Return the (x, y) coordinate for the center point of the cell that contains the specified text.  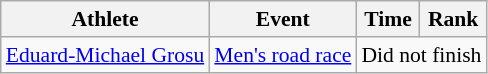
Time (388, 19)
Athlete (106, 19)
Men's road race (282, 55)
Rank (454, 19)
Eduard-Michael Grosu (106, 55)
Did not finish (421, 55)
Event (282, 19)
